Search for the cell housing the specified text and yield its [X, Y] center coordinate. 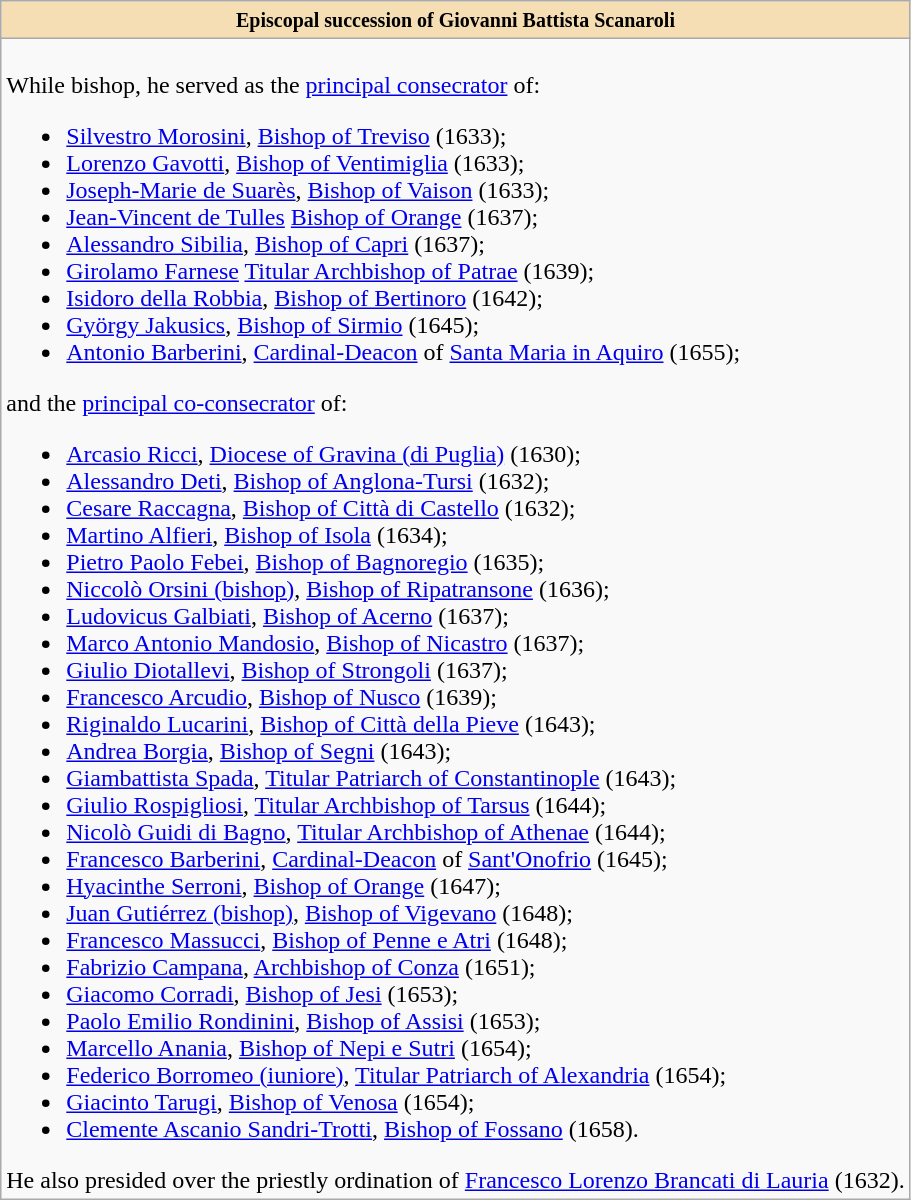
Episcopal succession of Giovanni Battista Scanaroli [456, 20]
